Find where the given text appears and provide that cell's center as [X, Y] coordinate. 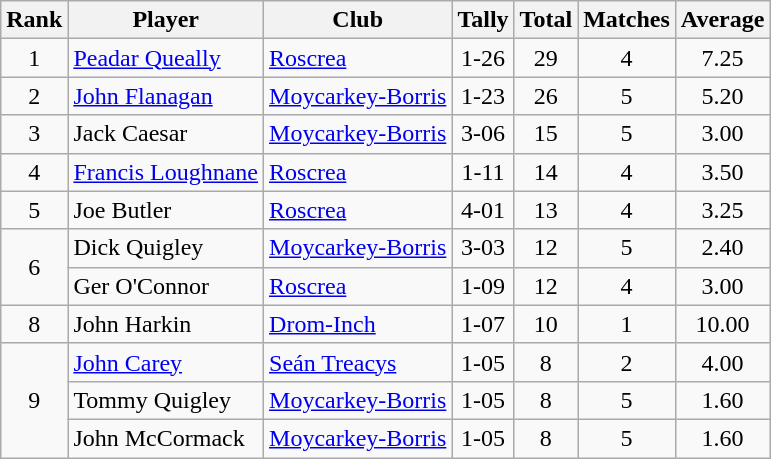
9 [34, 400]
Dick Quigley [166, 248]
10.00 [722, 324]
Tally [483, 20]
Francis Loughnane [166, 172]
Player [166, 20]
Rank [34, 20]
3 [34, 134]
3-03 [483, 248]
Peadar Queally [166, 58]
John Harkin [166, 324]
Jack Caesar [166, 134]
John Carey [166, 362]
3.50 [722, 172]
4-01 [483, 210]
1-07 [483, 324]
15 [546, 134]
26 [546, 96]
1-09 [483, 286]
1-11 [483, 172]
14 [546, 172]
Matches [627, 20]
Seán Treacys [358, 362]
Drom-Inch [358, 324]
Total [546, 20]
1-23 [483, 96]
1-26 [483, 58]
Ger O'Connor [166, 286]
Average [722, 20]
John Flanagan [166, 96]
13 [546, 210]
6 [34, 267]
Club [358, 20]
3.25 [722, 210]
4.00 [722, 362]
5.20 [722, 96]
7.25 [722, 58]
2.40 [722, 248]
John McCormack [166, 438]
29 [546, 58]
10 [546, 324]
Tommy Quigley [166, 400]
3-06 [483, 134]
Joe Butler [166, 210]
